Search for the cell housing the specified text and yield its (x, y) center coordinate. 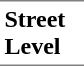
Street Level (42, 33)
